Provide the (X, Y) coordinate of the cell's center where the given text is located.  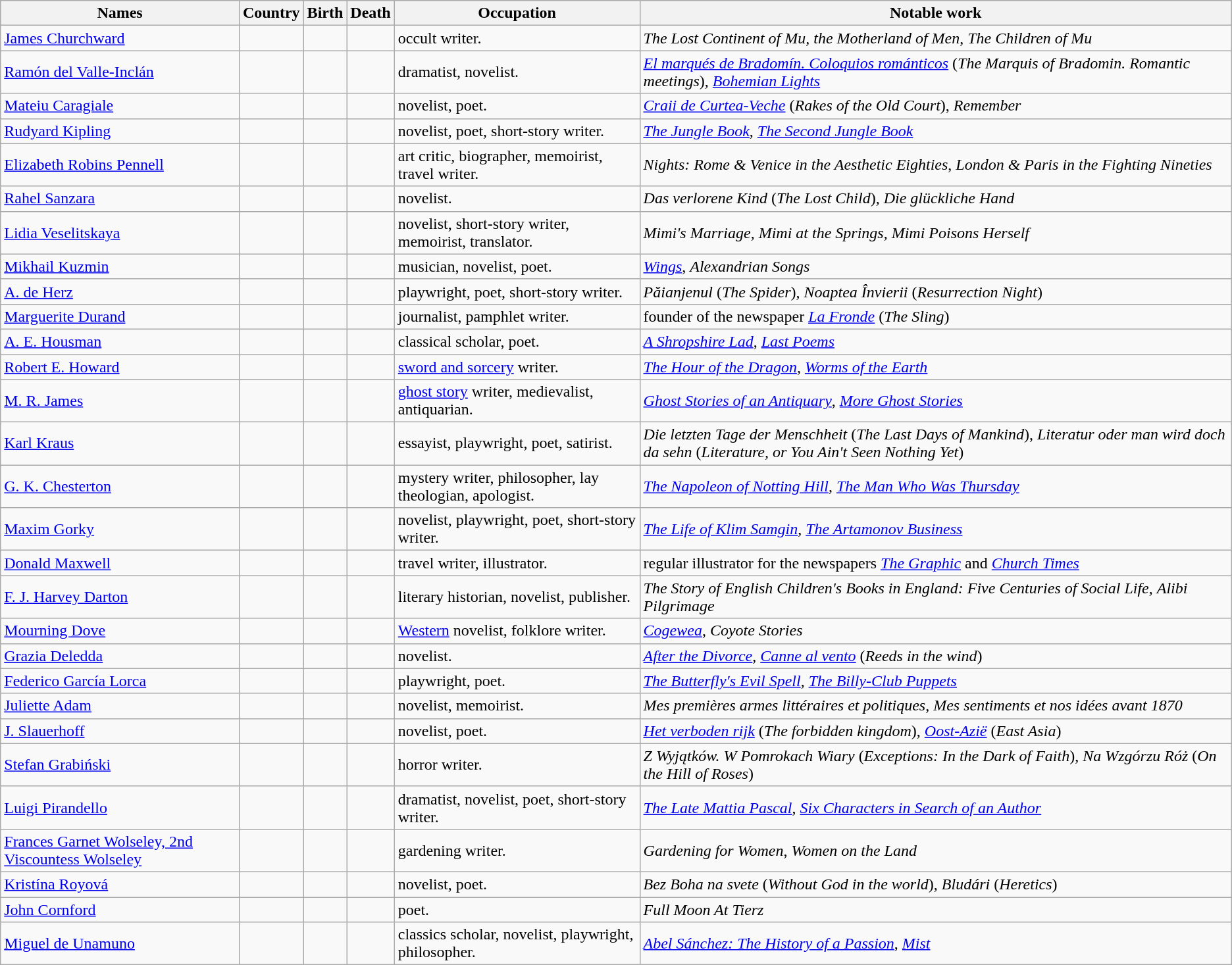
Grazia Deledda (120, 656)
Mimi's Marriage, Mimi at the Springs, Mimi Poisons Herself (936, 233)
classical scholar, poet. (517, 341)
Notable work (936, 13)
After the Divorce, Canne al vento (Reeds in the wind) (936, 656)
The Jungle Book, The Second Jungle Book (936, 131)
Marguerite Durand (120, 316)
Die letzten Tage der Menschheit (The Last Days of Mankind), Literatur oder man wird doch da sehn (Literature, or You Ain't Seen Nothing Yet) (936, 443)
musician, novelist, poet. (517, 266)
Country (271, 13)
Luigi Pirandello (120, 808)
Lidia Veselitskaya (120, 233)
novelist, playwright, poet, short-story writer. (517, 529)
Birth (325, 13)
El marqués de Bradomín. Coloquios románticos (The Marquis of Bradomin. Romantic meetings), Bohemian Lights (936, 72)
Das verlorene Kind (The Lost Child), Die glückliche Hand (936, 199)
playwright, poet. (517, 681)
Names (120, 13)
Păianjenul (The Spider), Noaptea Învierii (Resurrection Night) (936, 291)
Maxim Gorky (120, 529)
Death (371, 13)
The Hour of the Dragon, Worms of the Earth (936, 366)
The Life of Klim Samgin, The Artamonov Business (936, 529)
novelist, poet, short-story writer. (517, 131)
essayist, playwright, poet, satirist. (517, 443)
playwright, poet, short-story writer. (517, 291)
Gardening for Women, Women on the Land (936, 850)
Bez Boha na svete (Without God in the world), Bludári (Heretics) (936, 884)
Ramón del Valle-Inclán (120, 72)
Nights: Rome & Venice in the Aesthetic Eighties, London & Paris in the Fighting Nineties (936, 164)
Mes premières armes littéraires et politiques, Mes sentiments et nos idées avant 1870 (936, 706)
The Late Mattia Pascal, Six Characters in Search of an Author (936, 808)
Stefan Grabiński (120, 764)
Federico García Lorca (120, 681)
J. Slauerhoff (120, 731)
Frances Garnet Wolseley, 2nd Viscountess Wolseley (120, 850)
A. E. Housman (120, 341)
regular illustrator for the newspapers The Graphic and Church Times (936, 563)
ghost story writer, medievalist, antiquarian. (517, 401)
The Lost Continent of Mu, the Motherland of Men, The Children of Mu (936, 38)
Mikhail Kuzmin (120, 266)
gardening writer. (517, 850)
Miguel de Unamuno (120, 943)
The Butterfly's Evil Spell, The Billy-Club Puppets (936, 681)
poet. (517, 910)
mystery writer, philosopher, lay theologian, apologist. (517, 487)
Robert E. Howard (120, 366)
Het verboden rijk (The forbidden kingdom), Oost-Azië (East Asia) (936, 731)
A Shropshire Lad, Last Poems (936, 341)
Full Moon At Tierz (936, 910)
journalist, pamphlet writer. (517, 316)
Donald Maxwell (120, 563)
James Churchward (120, 38)
Rudyard Kipling (120, 131)
Rahel Sanzara (120, 199)
Karl Kraus (120, 443)
Craii de Curtea-Veche (Rakes of the Old Court), Remember (936, 106)
Kristína Royová (120, 884)
dramatist, novelist, poet, short-story writer. (517, 808)
art critic, biographer, memoirist, travel writer. (517, 164)
Z Wyjątków. W Pomrokach Wiary (Exceptions: In the Dark of Faith), Na Wzgórzu Róż (On the Hill of Roses) (936, 764)
novelist, memoirist. (517, 706)
Occupation (517, 13)
dramatist, novelist. (517, 72)
Abel Sánchez: The History of a Passion, Mist (936, 943)
Mourning Dove (120, 631)
sword and sorcery writer. (517, 366)
The Story of English Children's Books in England: Five Centuries of Social Life, Alibi Pilgrimage (936, 597)
literary historian, novelist, publisher. (517, 597)
Mateiu Caragiale (120, 106)
F. J. Harvey Darton (120, 597)
Cogewea, Coyote Stories (936, 631)
Juliette Adam (120, 706)
The Napoleon of Notting Hill, The Man Who Was Thursday (936, 487)
Western novelist, folklore writer. (517, 631)
founder of the newspaper La Fronde (The Sling) (936, 316)
occult writer. (517, 38)
classics scholar, novelist, playwright, philosopher. (517, 943)
G. K. Chesterton (120, 487)
M. R. James (120, 401)
novelist, short-story writer, memoirist, translator. (517, 233)
travel writer, illustrator. (517, 563)
Wings, Alexandrian Songs (936, 266)
Elizabeth Robins Pennell (120, 164)
horror writer. (517, 764)
A. de Herz (120, 291)
John Cornford (120, 910)
Ghost Stories of an Antiquary, More Ghost Stories (936, 401)
